Scan for the cell matching the given text and deliver its [X, Y] coordinate at center. 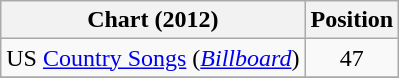
Position [352, 20]
47 [352, 58]
Chart (2012) [153, 20]
US Country Songs (Billboard) [153, 58]
